Pinpoint the cell where the given text exists, returning its [x, y] midpoint coordinate. 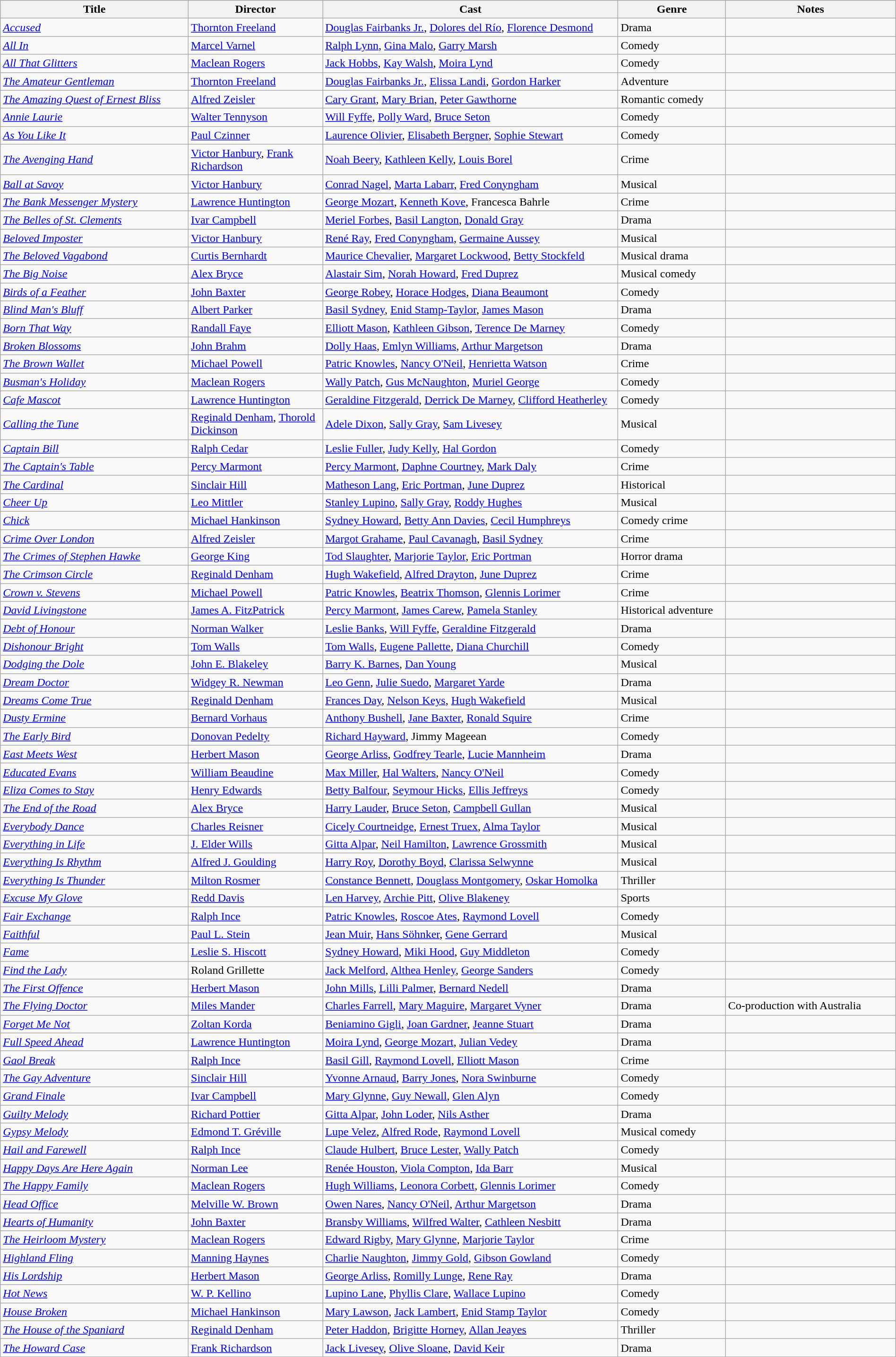
The Happy Family [95, 1186]
Barry K. Barnes, Dan Young [471, 664]
The Amazing Quest of Ernest Bliss [95, 99]
Douglas Fairbanks Jr., Elissa Landi, Gordon Harker [471, 81]
Betty Balfour, Seymour Hicks, Ellis Jeffreys [471, 790]
Find the Lady [95, 970]
The First Offence [95, 988]
Jack Melford, Althea Henley, George Sanders [471, 970]
Born That Way [95, 328]
Alastair Sim, Norah Howard, Fred Duprez [471, 274]
Grand Finale [95, 1096]
Basil Sydney, Enid Stamp-Taylor, James Mason [471, 310]
Yvonne Arnaud, Barry Jones, Nora Swinburne [471, 1078]
Melville W. Brown [256, 1204]
George Mozart, Kenneth Kove, Francesca Bahrle [471, 202]
Tom Walls, Eugene Pallette, Diana Churchill [471, 646]
Walter Tennyson [256, 117]
Harry Lauder, Bruce Seton, Campbell Gullan [471, 808]
Tom Walls [256, 646]
Meriel Forbes, Basil Langton, Donald Gray [471, 220]
Gaol Break [95, 1060]
Dodging the Dole [95, 664]
Debt of Honour [95, 628]
The Heirloom Mystery [95, 1240]
Margot Grahame, Paul Cavanagh, Basil Sydney [471, 538]
Sydney Howard, Betty Ann Davies, Cecil Humphreys [471, 520]
Fair Exchange [95, 916]
As You Like It [95, 135]
Henry Edwards [256, 790]
Gitta Alpar, Neil Hamilton, Lawrence Grossmith [471, 844]
Everybody Dance [95, 826]
Manning Haynes [256, 1258]
Patric Knowles, Nancy O'Neil, Henrietta Watson [471, 364]
George Arliss, Romilly Lunge, Rene Ray [471, 1276]
Paul Czinner [256, 135]
Widgey R. Newman [256, 682]
Laurence Olivier, Elisabeth Bergner, Sophie Stewart [471, 135]
Sports [672, 898]
The Howard Case [95, 1348]
Cary Grant, Mary Brian, Peter Gawthorne [471, 99]
Romantic comedy [672, 99]
Educated Evans [95, 772]
All That Glitters [95, 63]
Miles Mander [256, 1006]
Comedy crime [672, 520]
Harry Roy, Dorothy Boyd, Clarissa Selwynne [471, 862]
Birds of a Feather [95, 292]
Max Miller, Hal Walters, Nancy O'Neil [471, 772]
The House of the Spaniard [95, 1330]
Adele Dixon, Sally Gray, Sam Livesey [471, 424]
Zoltan Korda [256, 1024]
Hearts of Humanity [95, 1222]
Everything Is Thunder [95, 880]
The Belles of St. Clements [95, 220]
The Captain's Table [95, 466]
Maurice Chevalier, Margaret Lockwood, Betty Stockfeld [471, 256]
Randall Faye [256, 328]
George Robey, Horace Hodges, Diana Beaumont [471, 292]
James A. FitzPatrick [256, 610]
Conrad Nagel, Marta Labarr, Fred Conyngham [471, 184]
Bernard Vorhaus [256, 718]
Patric Knowles, Beatrix Thomson, Glennis Lorimer [471, 593]
Full Speed Ahead [95, 1042]
Excuse My Glove [95, 898]
Gitta Alpar, John Loder, Nils Asther [471, 1114]
Anthony Bushell, Jane Baxter, Ronald Squire [471, 718]
Dusty Ermine [95, 718]
Notes [810, 9]
The Bank Messenger Mystery [95, 202]
Hail and Farewell [95, 1150]
Forget Me Not [95, 1024]
The Cardinal [95, 484]
John E. Blakeley [256, 664]
Milton Rosmer [256, 880]
Norman Lee [256, 1168]
Reginald Denham, Thorold Dickinson [256, 424]
Accused [95, 27]
Jack Livesey, Olive Sloane, David Keir [471, 1348]
Percy Marmont [256, 466]
Donovan Pedelty [256, 736]
Hugh Williams, Leonora Corbett, Glennis Lorimer [471, 1186]
All In [95, 45]
Hugh Wakefield, Alfred Drayton, June Duprez [471, 575]
Dream Doctor [95, 682]
Crime Over London [95, 538]
Cheer Up [95, 502]
Chick [95, 520]
Historical [672, 484]
Charles Farrell, Mary Maguire, Margaret Vyner [471, 1006]
Bransby Williams, Wilfred Walter, Cathleen Nesbitt [471, 1222]
Gypsy Melody [95, 1132]
Eliza Comes to Stay [95, 790]
George Arliss, Godfrey Tearle, Lucie Mannheim [471, 754]
Roland Grillette [256, 970]
Victor Hanbury, Frank Richardson [256, 160]
Owen Nares, Nancy O'Neil, Arthur Margetson [471, 1204]
Mary Lawson, Jack Lambert, Enid Stamp Taylor [471, 1312]
Busman's Holiday [95, 382]
Leslie Banks, Will Fyffe, Geraldine Fitzgerald [471, 628]
Jack Hobbs, Kay Walsh, Moira Lynd [471, 63]
House Broken [95, 1312]
The Beloved Vagabond [95, 256]
Ralph Lynn, Gina Malo, Garry Marsh [471, 45]
Dreams Come True [95, 700]
The Crimson Circle [95, 575]
David Livingstone [95, 610]
Horror drama [672, 557]
Annie Laurie [95, 117]
Renée Houston, Viola Compton, Ida Barr [471, 1168]
Everything Is Rhythm [95, 862]
Leslie S. Hiscott [256, 952]
Leo Mittler [256, 502]
Genre [672, 9]
Patric Knowles, Roscoe Ates, Raymond Lovell [471, 916]
George King [256, 557]
Richard Pottier [256, 1114]
Cafe Mascot [95, 400]
Hot News [95, 1294]
Percy Marmont, James Carew, Pamela Stanley [471, 610]
Frances Day, Nelson Keys, Hugh Wakefield [471, 700]
Jean Muir, Hans Söhnker, Gene Gerrard [471, 934]
The Early Bird [95, 736]
Cicely Courtneidge, Ernest Truex, Alma Taylor [471, 826]
Blind Man's Bluff [95, 310]
William Beaudine [256, 772]
Everything in Life [95, 844]
Douglas Fairbanks Jr., Dolores del Río, Florence Desmond [471, 27]
The Flying Doctor [95, 1006]
Leslie Fuller, Judy Kelly, Hal Gordon [471, 448]
Percy Marmont, Daphne Courtney, Mark Daly [471, 466]
John Brahm [256, 346]
Ralph Cedar [256, 448]
J. Elder Wills [256, 844]
Highland Fling [95, 1258]
Cast [471, 9]
Broken Blossoms [95, 346]
Ball at Savoy [95, 184]
Edward Rigby, Mary Glynne, Marjorie Taylor [471, 1240]
The Brown Wallet [95, 364]
Richard Hayward, Jimmy Mageean [471, 736]
John Mills, Lilli Palmer, Bernard Nedell [471, 988]
Stanley Lupino, Sally Gray, Roddy Hughes [471, 502]
Charlie Naughton, Jimmy Gold, Gibson Gowland [471, 1258]
Head Office [95, 1204]
Paul L. Stein [256, 934]
Co-production with Australia [810, 1006]
Will Fyffe, Polly Ward, Bruce Seton [471, 117]
Guilty Melody [95, 1114]
Dolly Haas, Emlyn Williams, Arthur Margetson [471, 346]
Claude Hulbert, Bruce Lester, Wally Patch [471, 1150]
Leo Genn, Julie Suedo, Margaret Yarde [471, 682]
Historical adventure [672, 610]
Albert Parker [256, 310]
The Gay Adventure [95, 1078]
W. P. Kellino [256, 1294]
The Avenging Hand [95, 160]
Crown v. Stevens [95, 593]
Marcel Varnel [256, 45]
Beloved Imposter [95, 238]
The Crimes of Stephen Hawke [95, 557]
René Ray, Fred Conyngham, Germaine Aussey [471, 238]
Tod Slaughter, Marjorie Taylor, Eric Portman [471, 557]
Director [256, 9]
East Meets West [95, 754]
Curtis Bernhardt [256, 256]
Frank Richardson [256, 1348]
Wally Patch, Gus McNaughton, Muriel George [471, 382]
Title [95, 9]
Lupino Lane, Phyllis Clare, Wallace Lupino [471, 1294]
The End of the Road [95, 808]
Mary Glynne, Guy Newall, Glen Alyn [471, 1096]
Len Harvey, Archie Pitt, Olive Blakeney [471, 898]
Calling the Tune [95, 424]
Charles Reisner [256, 826]
Beniamino Gigli, Joan Gardner, Jeanne Stuart [471, 1024]
Sydney Howard, Miki Hood, Guy Middleton [471, 952]
The Amateur Gentleman [95, 81]
Adventure [672, 81]
Peter Haddon, Brigitte Horney, Allan Jeayes [471, 1330]
Fame [95, 952]
Basil Gill, Raymond Lovell, Elliott Mason [471, 1060]
Dishonour Bright [95, 646]
Faithful [95, 934]
Geraldine Fitzgerald, Derrick De Marney, Clifford Heatherley [471, 400]
Elliott Mason, Kathleen Gibson, Terence De Marney [471, 328]
Musical drama [672, 256]
Lupe Velez, Alfred Rode, Raymond Lovell [471, 1132]
Matheson Lang, Eric Portman, June Duprez [471, 484]
His Lordship [95, 1276]
Alfred J. Goulding [256, 862]
Redd Davis [256, 898]
Happy Days Are Here Again [95, 1168]
Moira Lynd, George Mozart, Julian Vedey [471, 1042]
Noah Beery, Kathleen Kelly, Louis Borel [471, 160]
Edmond T. Gréville [256, 1132]
Constance Bennett, Douglass Montgomery, Oskar Homolka [471, 880]
Norman Walker [256, 628]
Captain Bill [95, 448]
The Big Noise [95, 274]
